Capture the cell that displays the provided text and extract its [X, Y] central coordinate. 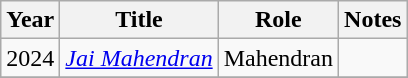
Role [278, 20]
2024 [30, 58]
Notes [373, 20]
Jai Mahendran [139, 58]
Title [139, 20]
Year [30, 20]
Mahendran [278, 58]
